For the text-containing cell, return its midpoint in [x, y] coordinate format. 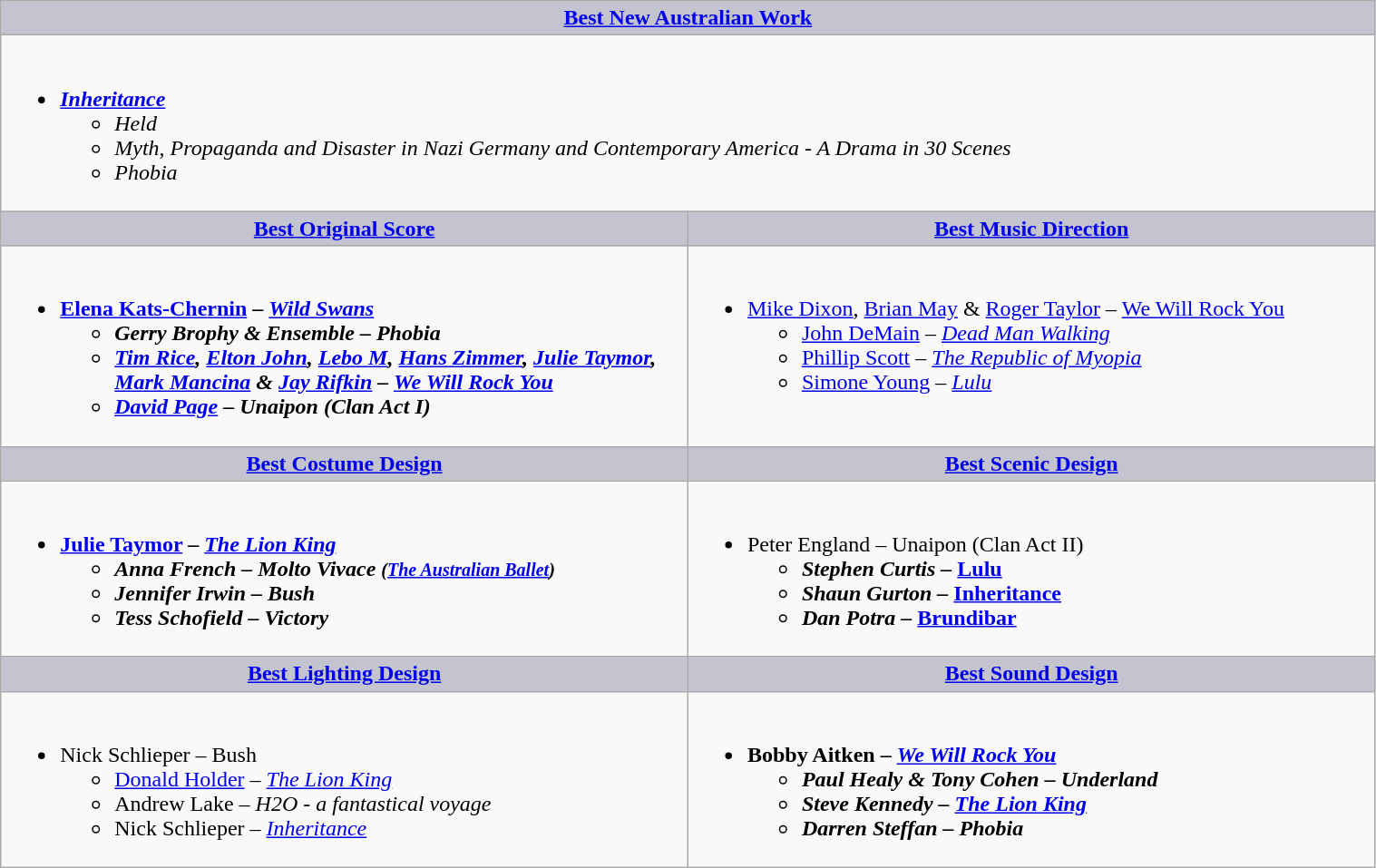
Bobby Aitken – We Will Rock YouPaul Healy & Tony Cohen – UnderlandSteve Kennedy – The Lion KingDarren Steffan – Phobia [1031, 779]
Best Sound Design [1031, 674]
Best Scenic Design [1031, 463]
Best Original Score [345, 229]
Best Music Direction [1031, 229]
Nick Schlieper – BushDonald Holder – The Lion KingAndrew Lake – H2O - a fantastical voyageNick Schlieper – Inheritance [345, 779]
Best New Australian Work [688, 18]
Best Lighting Design [345, 674]
Julie Taymor – The Lion KingAnna French – Molto Vivace (The Australian Ballet)Jennifer Irwin – BushTess Schofield – Victory [345, 569]
Mike Dixon, Brian May & Roger Taylor – We Will Rock YouJohn DeMain – Dead Man WalkingPhillip Scott – The Republic of MyopiaSimone Young – Lulu [1031, 346]
Peter England – Unaipon (Clan Act II) Stephen Curtis – LuluShaun Gurton – InheritanceDan Potra – Brundibar [1031, 569]
InheritanceHeldMyth, Propaganda and Disaster in Nazi Germany and Contemporary America - A Drama in 30 ScenesPhobia [688, 123]
Best Costume Design [345, 463]
